Output the (x, y) coordinate of the center of the cell containing the given text.  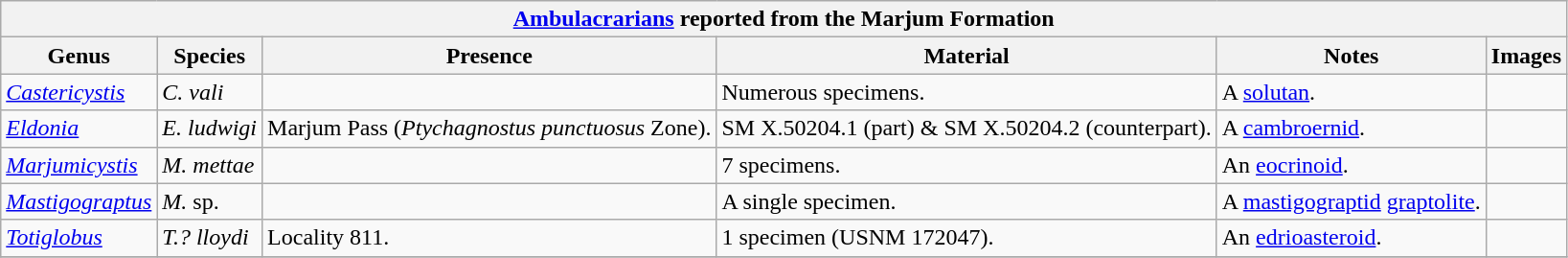
Eldonia (79, 129)
M. mettae (210, 165)
Totiglobus (79, 238)
1 specimen (USNM 172047). (966, 238)
Ambulacrarians reported from the Marjum Formation (784, 19)
Material (966, 56)
A cambroernid. (1351, 129)
A solutan. (1351, 92)
Castericystis (79, 92)
Numerous specimens. (966, 92)
T.? lloydi (210, 238)
Locality 811. (489, 238)
A single specimen. (966, 201)
Genus (79, 56)
C. vali (210, 92)
A mastigograptid graptolite. (1351, 201)
Marjumicystis (79, 165)
E. ludwigi (210, 129)
An edrioasteroid. (1351, 238)
SM X.50204.1 (part) & SM X.50204.2 (counterpart). (966, 129)
Images (1526, 56)
Notes (1351, 56)
Marjum Pass (Ptychagnostus punctuosus Zone). (489, 129)
Species (210, 56)
An eocrinoid. (1351, 165)
M. sp. (210, 201)
Mastigograptus (79, 201)
7 specimens. (966, 165)
Presence (489, 56)
